Capture the cell that displays the provided text and extract its [x, y] central coordinate. 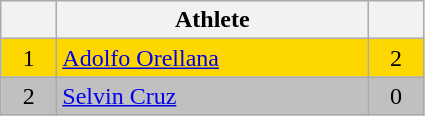
0 [396, 96]
Athlete [212, 20]
Selvin Cruz [212, 96]
Adolfo Orellana [212, 58]
1 [29, 58]
